Return (x, y) of the center of cell containing provided text 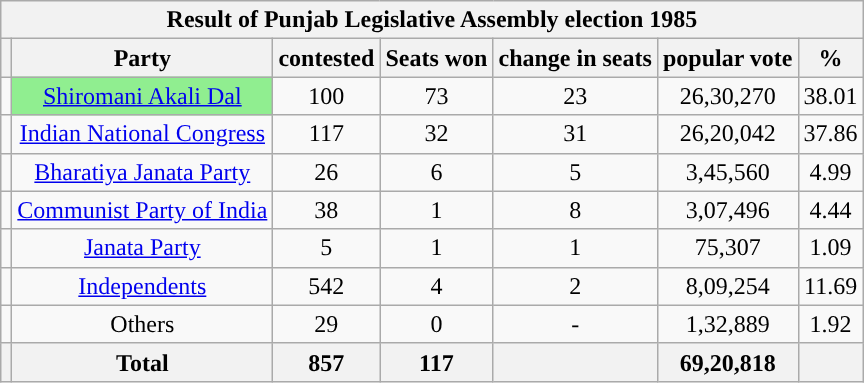
542 (326, 286)
75,307 (728, 248)
Janata Party (142, 248)
Communist Party of India (142, 210)
Others (142, 324)
73 (436, 96)
26 (326, 172)
38.01 (830, 96)
8 (575, 210)
0 (436, 324)
Indian National Congress (142, 134)
11.69 (830, 286)
Result of Punjab Legislative Assembly election 1985 (432, 20)
2 (575, 286)
26,20,042 (728, 134)
1.09 (830, 248)
1,32,889 (728, 324)
4.99 (830, 172)
contested (326, 58)
32 (436, 134)
Shiromani Akali Dal (142, 96)
Seats won (436, 58)
- (575, 324)
6 (436, 172)
% (830, 58)
100 (326, 96)
3,07,496 (728, 210)
Party (142, 58)
1.92 (830, 324)
37.86 (830, 134)
23 (575, 96)
38 (326, 210)
popular vote (728, 58)
31 (575, 134)
4.44 (830, 210)
8,09,254 (728, 286)
change in seats (575, 58)
Total (142, 362)
4 (436, 286)
29 (326, 324)
Independents (142, 286)
857 (326, 362)
26,30,270 (728, 96)
3,45,560 (728, 172)
Bharatiya Janata Party (142, 172)
69,20,818 (728, 362)
